Find where the given text appears and provide that cell's center as (X, Y) coordinate. 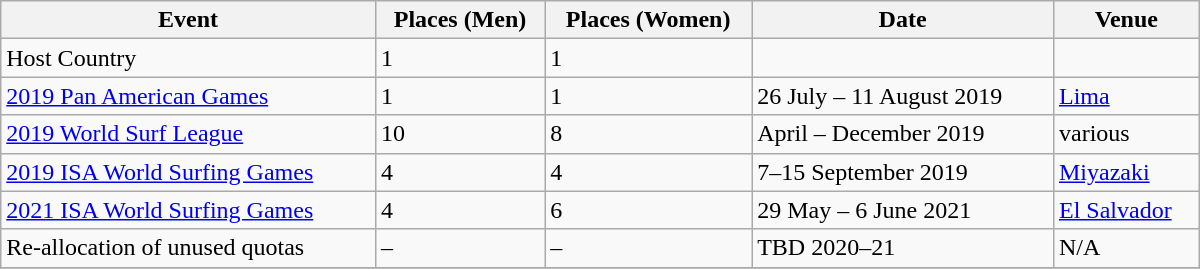
10 (460, 134)
Places (Men) (460, 20)
El Salvador (1126, 210)
various (1126, 134)
Re-allocation of unused quotas (188, 248)
2019 World Surf League (188, 134)
N/A (1126, 248)
26 July – 11 August 2019 (903, 96)
2019 ISA World Surfing Games (188, 172)
Miyazaki (1126, 172)
8 (648, 134)
Date (903, 20)
Host Country (188, 58)
April – December 2019 (903, 134)
2019 Pan American Games (188, 96)
7–15 September 2019 (903, 172)
6 (648, 210)
TBD 2020–21 (903, 248)
2021 ISA World Surfing Games (188, 210)
29 May – 6 June 2021 (903, 210)
Venue (1126, 20)
Event (188, 20)
Places (Women) (648, 20)
Lima (1126, 96)
